Capture the cell that displays the provided text and extract its [X, Y] central coordinate. 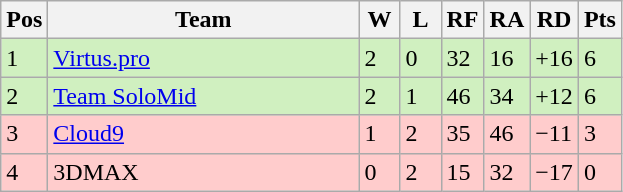
15 [462, 172]
Team SoloMid [204, 96]
35 [462, 134]
16 [507, 58]
+12 [554, 96]
W [380, 20]
Pts [600, 20]
3DMAX [204, 172]
4 [24, 172]
−17 [554, 172]
Pos [24, 20]
Team [204, 20]
RA [507, 20]
L [420, 20]
Cloud9 [204, 134]
34 [507, 96]
RF [462, 20]
RD [554, 20]
Virtus.pro [204, 58]
−11 [554, 134]
+16 [554, 58]
